Detect which cell encompasses the target text, then output its (x, y) center coordinate. 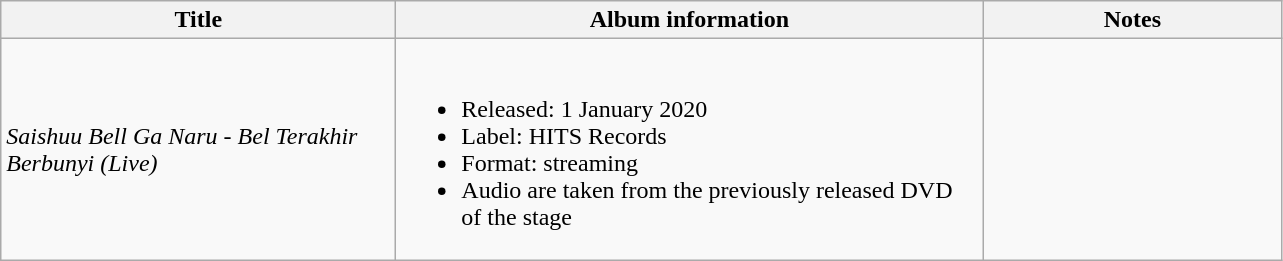
Album information (690, 20)
Saishuu Bell Ga Naru - Bel Terakhir Berbunyi (Live) (198, 150)
Title (198, 20)
Notes (1132, 20)
Released: 1 January 2020Label: HITS RecordsFormat: streamingAudio are taken from the previously released DVD of the stage (690, 150)
